Output the (X, Y) coordinate of the center of the cell containing the given text.  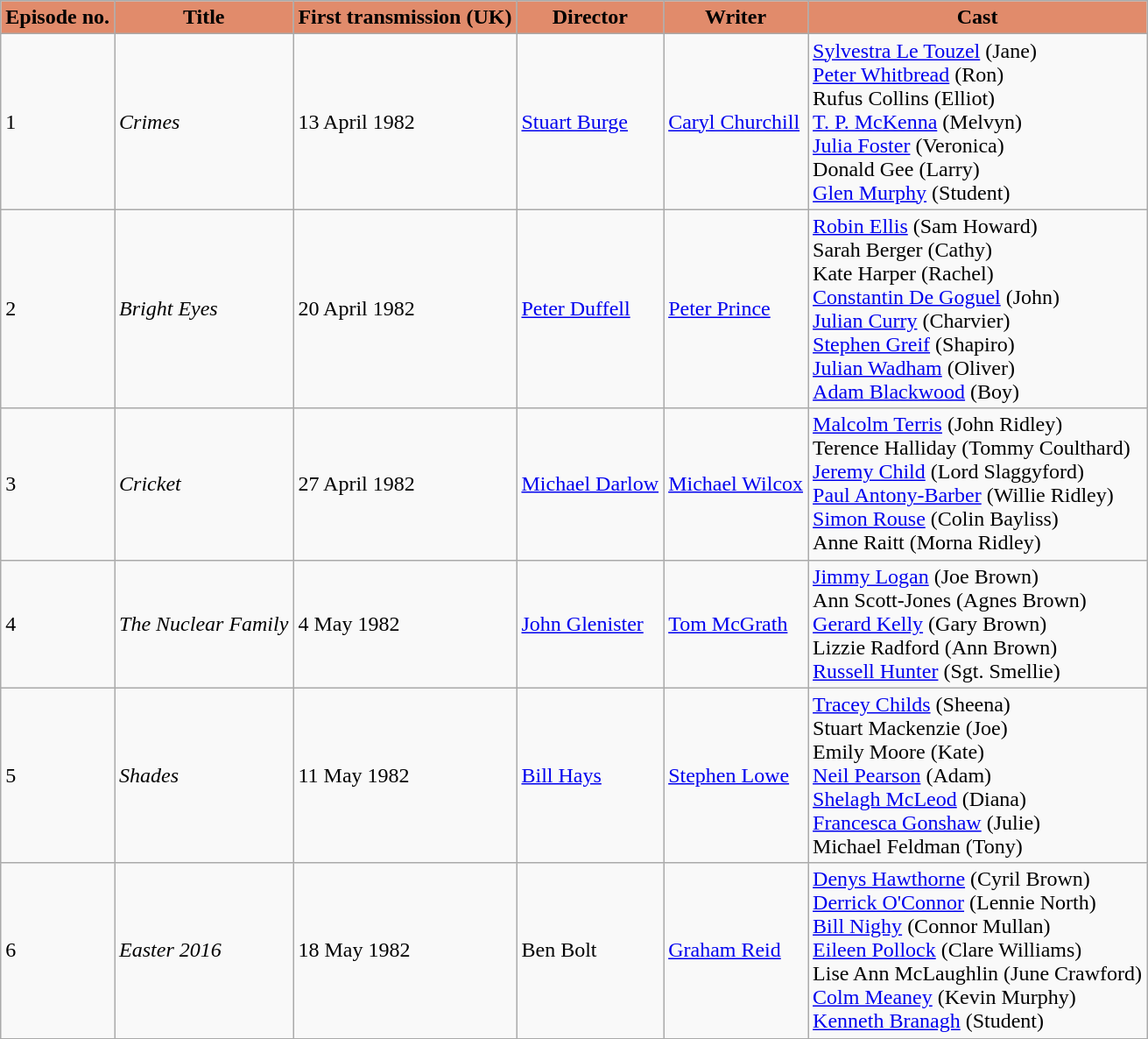
11 May 1982 (405, 775)
Bill Hays (590, 775)
First transmission (UK) (405, 18)
Shades (204, 775)
27 April 1982 (405, 484)
Michael Wilcox (736, 484)
Writer (736, 18)
John Glenister (590, 624)
Stephen Lowe (736, 775)
Peter Prince (736, 308)
6 (58, 951)
Cricket (204, 484)
Director (590, 18)
Easter 2016 (204, 951)
20 April 1982 (405, 308)
Jimmy Logan (Joe Brown) Ann Scott-Jones (Agnes Brown) Gerard Kelly (Gary Brown) Lizzie Radford (Ann Brown) Russell Hunter (Sgt. Smellie) (977, 624)
Ben Bolt (590, 951)
The Nuclear Family (204, 624)
Title (204, 18)
Graham Reid (736, 951)
Tom McGrath (736, 624)
Stuart Burge (590, 122)
Bright Eyes (204, 308)
4 May 1982 (405, 624)
18 May 1982 (405, 951)
1 (58, 122)
Episode no. (58, 18)
3 (58, 484)
Peter Duffell (590, 308)
Michael Darlow (590, 484)
13 April 1982 (405, 122)
Cast (977, 18)
Caryl Churchill (736, 122)
Crimes (204, 122)
4 (58, 624)
2 (58, 308)
5 (58, 775)
